Capture the cell that displays the provided text and extract its [X, Y] central coordinate. 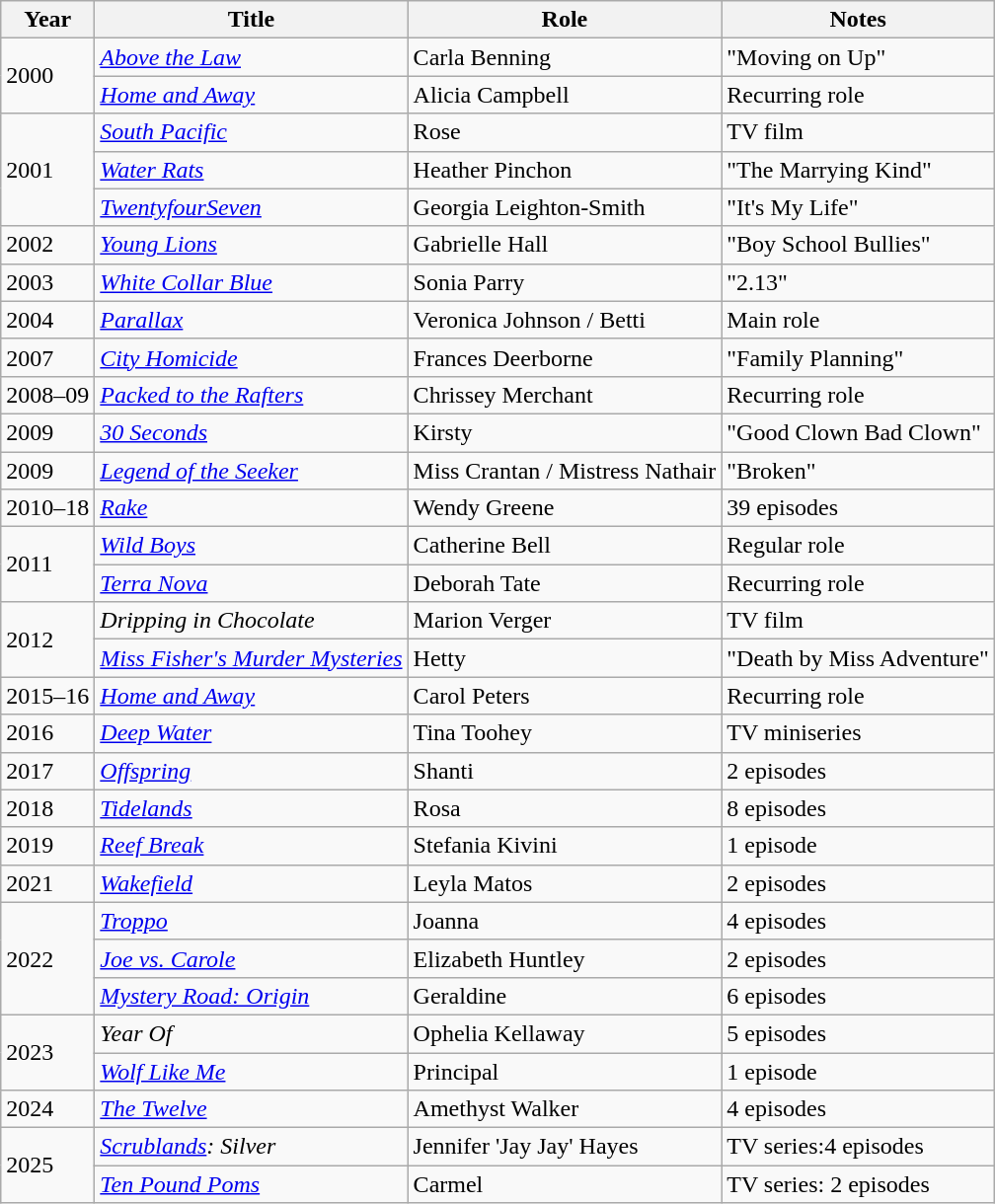
South Pacific [251, 132]
Year [47, 20]
Carla Benning [565, 57]
Dripping in Chocolate [251, 621]
Joe vs. Carole [251, 958]
"The Marrying Kind" [859, 170]
Hetty [565, 658]
Alicia Campbell [565, 95]
"Boy School Bullies" [859, 245]
Leyla Matos [565, 883]
Gabrielle Hall [565, 245]
2012 [47, 640]
Deep Water [251, 733]
Miss Fisher's Murder Mysteries [251, 658]
Terra Nova [251, 583]
"2.13" [859, 282]
Rake [251, 508]
Legend of the Seeker [251, 471]
Chrissey Merchant [565, 395]
6 episodes [859, 996]
The Twelve [251, 1109]
Troppo [251, 921]
Wakefield [251, 883]
2004 [47, 320]
Miss Crantan / Mistress Nathair [565, 471]
Water Rats [251, 170]
Regular role [859, 546]
TV series: 2 episodes [859, 1184]
Wild Boys [251, 546]
2022 [47, 958]
2025 [47, 1166]
Wendy Greene [565, 508]
Year Of [251, 1033]
Jennifer 'Jay Jay' Hayes [565, 1147]
Deborah Tate [565, 583]
"Family Planning" [859, 357]
2003 [47, 282]
Catherine Bell [565, 546]
Elizabeth Huntley [565, 958]
Mystery Road: Origin [251, 996]
"Death by Miss Adventure" [859, 658]
Marion Verger [565, 621]
Sonia Parry [565, 282]
Georgia Leighton-Smith [565, 207]
Reef Break [251, 846]
Tina Toohey [565, 733]
2021 [47, 883]
Veronica Johnson / Betti [565, 320]
Role [565, 20]
Notes [859, 20]
"Good Clown Bad Clown" [859, 432]
"Moving on Up" [859, 57]
2015–16 [47, 696]
White Collar Blue [251, 282]
Geraldine [565, 996]
8 episodes [859, 808]
30 Seconds [251, 432]
"Broken" [859, 471]
Above the Law [251, 57]
2001 [47, 170]
Parallax [251, 320]
2000 [47, 76]
TwentyfourSeven [251, 207]
TV miniseries [859, 733]
Kirsty [565, 432]
Packed to the Rafters [251, 395]
2007 [47, 357]
2017 [47, 771]
Tidelands [251, 808]
Stefania Kivini [565, 846]
Shanti [565, 771]
Title [251, 20]
Joanna [565, 921]
Wolf Like Me [251, 1071]
Ten Pound Poms [251, 1184]
Rosa [565, 808]
Main role [859, 320]
2002 [47, 245]
Ophelia Kellaway [565, 1033]
Scrublands: Silver [251, 1147]
2024 [47, 1109]
Offspring [251, 771]
2011 [47, 564]
Frances Deerborne [565, 357]
Carol Peters [565, 696]
2019 [47, 846]
Principal [565, 1071]
2018 [47, 808]
City Homicide [251, 357]
Carmel [565, 1184]
Rose [565, 132]
"It's My Life" [859, 207]
Amethyst Walker [565, 1109]
TV series:4 episodes [859, 1147]
Young Lions [251, 245]
2023 [47, 1052]
39 episodes [859, 508]
Heather Pinchon [565, 170]
2008–09 [47, 395]
2016 [47, 733]
5 episodes [859, 1033]
2010–18 [47, 508]
